For the text-containing cell, return its midpoint in (X, Y) coordinate format. 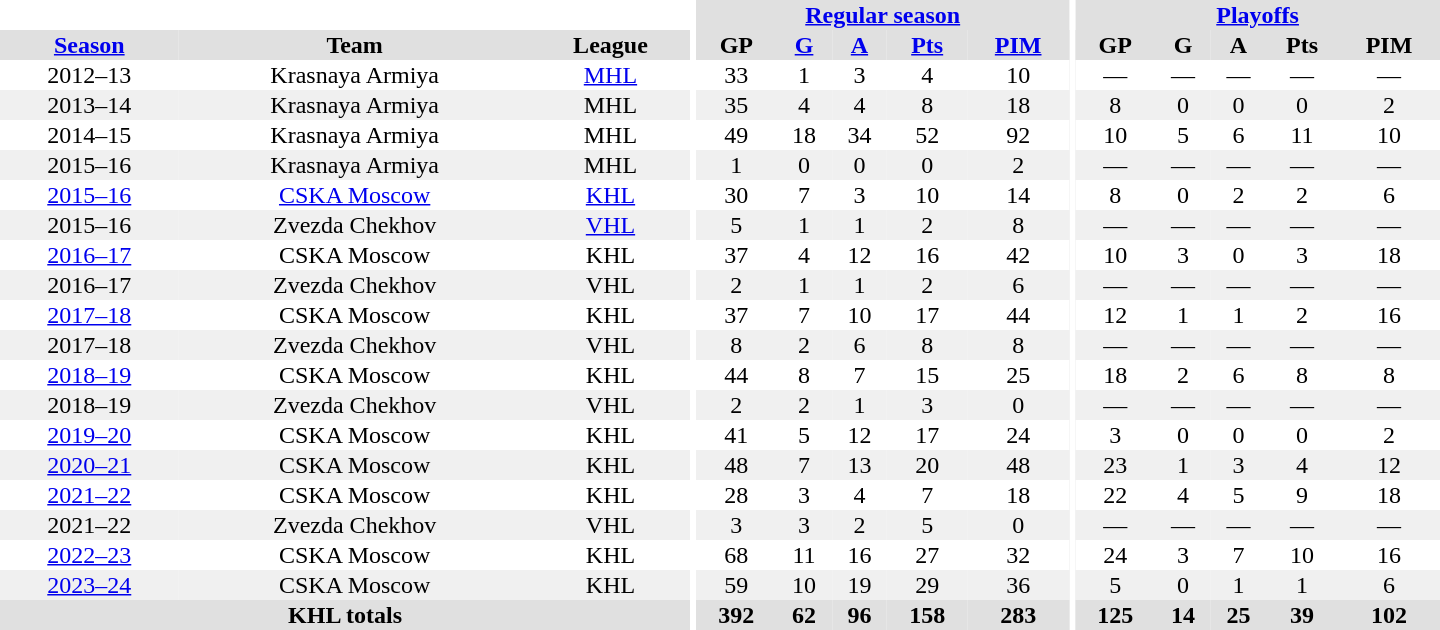
20 (927, 465)
39 (1302, 615)
62 (804, 615)
28 (736, 495)
102 (1389, 615)
30 (736, 195)
2013–14 (90, 105)
2023–24 (90, 585)
35 (736, 105)
2022–23 (90, 555)
158 (927, 615)
Regular season (882, 15)
13 (860, 465)
2019–20 (90, 435)
32 (1018, 555)
22 (1115, 495)
15 (927, 375)
2020–21 (90, 465)
2012–13 (90, 75)
9 (1302, 495)
392 (736, 615)
KHL totals (345, 615)
34 (860, 135)
19 (860, 585)
Team (355, 45)
283 (1018, 615)
Playoffs (1258, 15)
52 (927, 135)
Season (90, 45)
League (610, 45)
68 (736, 555)
49 (736, 135)
96 (860, 615)
27 (927, 555)
92 (1018, 135)
125 (1115, 615)
33 (736, 75)
59 (736, 585)
23 (1115, 465)
41 (736, 435)
42 (1018, 255)
36 (1018, 585)
29 (927, 585)
2014–15 (90, 135)
